Locate the cell with the specified text and output its (x, y) center coordinate. 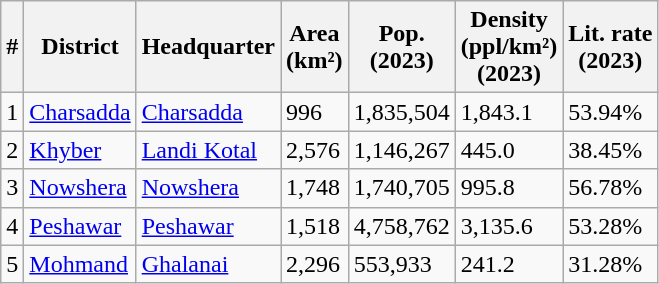
1,740,705 (402, 188)
4,758,762 (402, 226)
Area(km²) (315, 47)
996 (315, 112)
Ghalanai (208, 264)
Pop.(2023) (402, 47)
2,576 (315, 150)
Density(ppl/km²)(2023) (509, 47)
2,296 (315, 264)
Headquarter (208, 47)
31.28% (610, 264)
56.78% (610, 188)
4 (12, 226)
3 (12, 188)
1,843.1 (509, 112)
2 (12, 150)
53.28% (610, 226)
38.45% (610, 150)
1 (12, 112)
Landi Kotal (208, 150)
5 (12, 264)
Mohmand (80, 264)
Khyber (80, 150)
53.94% (610, 112)
445.0 (509, 150)
# (12, 47)
District (80, 47)
241.2 (509, 264)
1,835,504 (402, 112)
1,518 (315, 226)
995.8 (509, 188)
1,146,267 (402, 150)
3,135.6 (509, 226)
Lit. rate(2023) (610, 47)
553,933 (402, 264)
1,748 (315, 188)
